Return the [x, y] coordinate for the center point of the cell that contains the specified text.  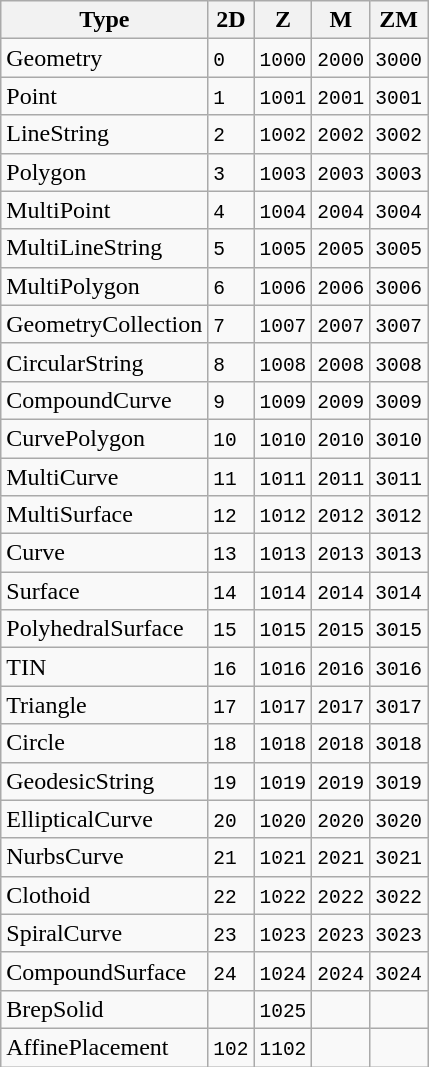
3023 [399, 933]
3024 [399, 971]
1021 [283, 857]
1013 [283, 553]
10 [231, 438]
2012 [341, 515]
3017 [399, 705]
Z [283, 20]
1017 [283, 705]
0 [231, 58]
2008 [341, 362]
3013 [399, 553]
CompoundSurface [104, 971]
1003 [283, 172]
8 [231, 362]
19 [231, 781]
15 [231, 629]
3011 [399, 477]
5 [231, 248]
1014 [283, 591]
3005 [399, 248]
3016 [399, 667]
11 [231, 477]
1007 [283, 324]
2014 [341, 591]
2005 [341, 248]
18 [231, 743]
2024 [341, 971]
2015 [341, 629]
21 [231, 857]
MultiLineString [104, 248]
1023 [283, 933]
Polygon [104, 172]
ZM [399, 20]
24 [231, 971]
12 [231, 515]
3009 [399, 400]
Surface [104, 591]
Clothoid [104, 895]
16 [231, 667]
1008 [283, 362]
2D [231, 20]
2006 [341, 286]
2007 [341, 324]
MultiPoint [104, 210]
3003 [399, 172]
3018 [399, 743]
1005 [283, 248]
1102 [283, 1047]
1011 [283, 477]
2000 [341, 58]
NurbsCurve [104, 857]
2019 [341, 781]
1 [231, 96]
LineString [104, 134]
3000 [399, 58]
PolyhedralSurface [104, 629]
23 [231, 933]
EllipticalCurve [104, 819]
MultiCurve [104, 477]
1004 [283, 210]
2009 [341, 400]
1006 [283, 286]
2017 [341, 705]
6 [231, 286]
3004 [399, 210]
3001 [399, 96]
3020 [399, 819]
1022 [283, 895]
2004 [341, 210]
102 [231, 1047]
1016 [283, 667]
1024 [283, 971]
1000 [283, 58]
CircularString [104, 362]
1009 [283, 400]
2 [231, 134]
17 [231, 705]
7 [231, 324]
BrepSolid [104, 1009]
3022 [399, 895]
3010 [399, 438]
3 [231, 172]
1020 [283, 819]
Circle [104, 743]
Point [104, 96]
MultiPolygon [104, 286]
3014 [399, 591]
M [341, 20]
3015 [399, 629]
3012 [399, 515]
2020 [341, 819]
CompoundCurve [104, 400]
Geometry [104, 58]
3007 [399, 324]
2002 [341, 134]
2023 [341, 933]
2010 [341, 438]
1001 [283, 96]
1002 [283, 134]
1010 [283, 438]
2018 [341, 743]
13 [231, 553]
3019 [399, 781]
Type [104, 20]
22 [231, 895]
TIN [104, 667]
3002 [399, 134]
3006 [399, 286]
2021 [341, 857]
Curve [104, 553]
9 [231, 400]
2003 [341, 172]
GeometryCollection [104, 324]
CurvePolygon [104, 438]
2001 [341, 96]
GeodesicString [104, 781]
SpiralCurve [104, 933]
AffinePlacement [104, 1047]
MultiSurface [104, 515]
20 [231, 819]
2022 [341, 895]
Triangle [104, 705]
1018 [283, 743]
2013 [341, 553]
1015 [283, 629]
3021 [399, 857]
3008 [399, 362]
2016 [341, 667]
1019 [283, 781]
1012 [283, 515]
2011 [341, 477]
4 [231, 210]
1025 [283, 1009]
14 [231, 591]
